Pinpoint the cell where the given text exists, returning its (x, y) midpoint coordinate. 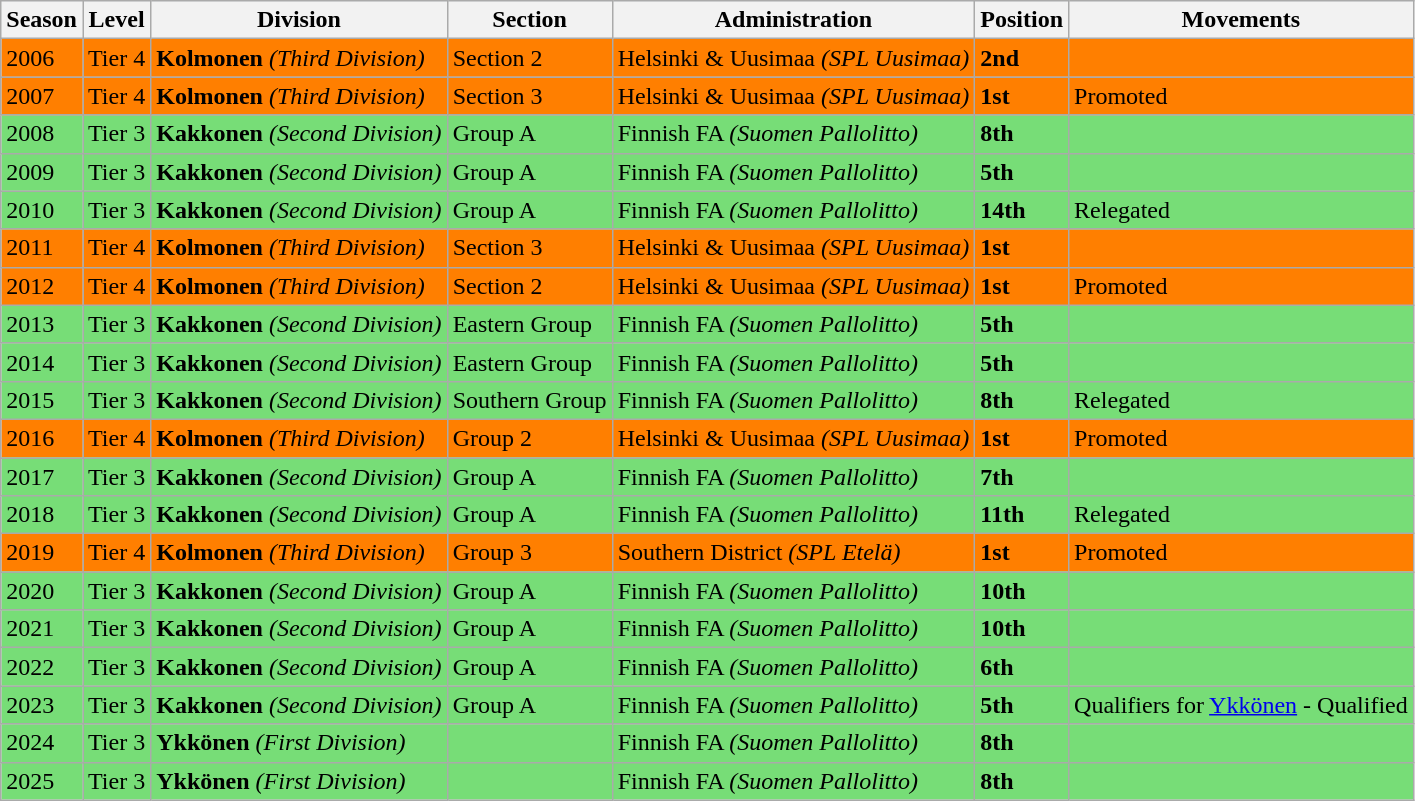
7th (1022, 477)
2015 (42, 400)
2009 (42, 172)
2022 (42, 667)
Movements (1242, 20)
2017 (42, 477)
2016 (42, 438)
6th (1022, 667)
2011 (42, 248)
2nd (1022, 58)
11th (1022, 515)
2021 (42, 629)
2018 (42, 515)
2006 (42, 58)
2012 (42, 286)
Section (530, 20)
Administration (794, 20)
14th (1022, 210)
Division (299, 20)
Southern Group (530, 400)
Season (42, 20)
2007 (42, 96)
2010 (42, 210)
Level (116, 20)
Position (1022, 20)
2023 (42, 705)
Qualifiers for Ykkönen - Qualified (1242, 705)
2020 (42, 591)
2019 (42, 553)
2014 (42, 362)
Group 2 (530, 438)
Southern District (SPL Etelä) (794, 553)
2008 (42, 134)
2024 (42, 743)
2013 (42, 324)
Group 3 (530, 553)
2025 (42, 781)
